Determine the [x, y] coordinate at the center of the cell enclosing the given text.  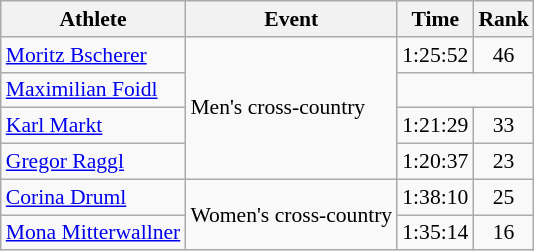
33 [504, 126]
23 [504, 162]
1:38:10 [435, 197]
16 [504, 233]
1:35:14 [435, 233]
Corina Druml [94, 197]
1:25:52 [435, 55]
1:21:29 [435, 126]
Maximilian Foidl [94, 90]
46 [504, 55]
Athlete [94, 19]
Moritz Bscherer [94, 55]
1:20:37 [435, 162]
Men's cross-country [291, 108]
Rank [504, 19]
Women's cross-country [291, 214]
Event [291, 19]
Gregor Raggl [94, 162]
Karl Markt [94, 126]
Mona Mitterwallner [94, 233]
25 [504, 197]
Time [435, 19]
